Detect which cell encompasses the target text, then output its [X, Y] center coordinate. 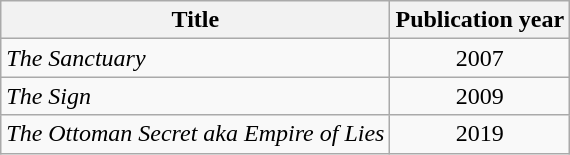
Title [196, 20]
Publication year [480, 20]
The Ottoman Secret aka Empire of Lies [196, 134]
The Sign [196, 96]
The Sanctuary [196, 58]
2019 [480, 134]
2009 [480, 96]
2007 [480, 58]
